Output the (x, y) coordinate of the center of the cell containing the given text.  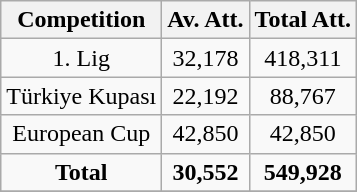
22,192 (206, 96)
418,311 (303, 58)
European Cup (82, 134)
549,928 (303, 172)
Competition (82, 20)
Total (82, 172)
88,767 (303, 96)
30,552 (206, 172)
1. Lig (82, 58)
32,178 (206, 58)
Total Att. (303, 20)
Av. Att. (206, 20)
Türkiye Kupası (82, 96)
